Determine the (X, Y) coordinate at the center of the cell enclosing the given text.  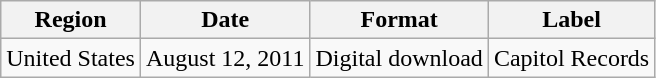
Label (571, 20)
Capitol Records (571, 58)
August 12, 2011 (225, 58)
Format (399, 20)
Region (71, 20)
Date (225, 20)
Digital download (399, 58)
United States (71, 58)
